Detect which cell encompasses the target text, then output its [X, Y] center coordinate. 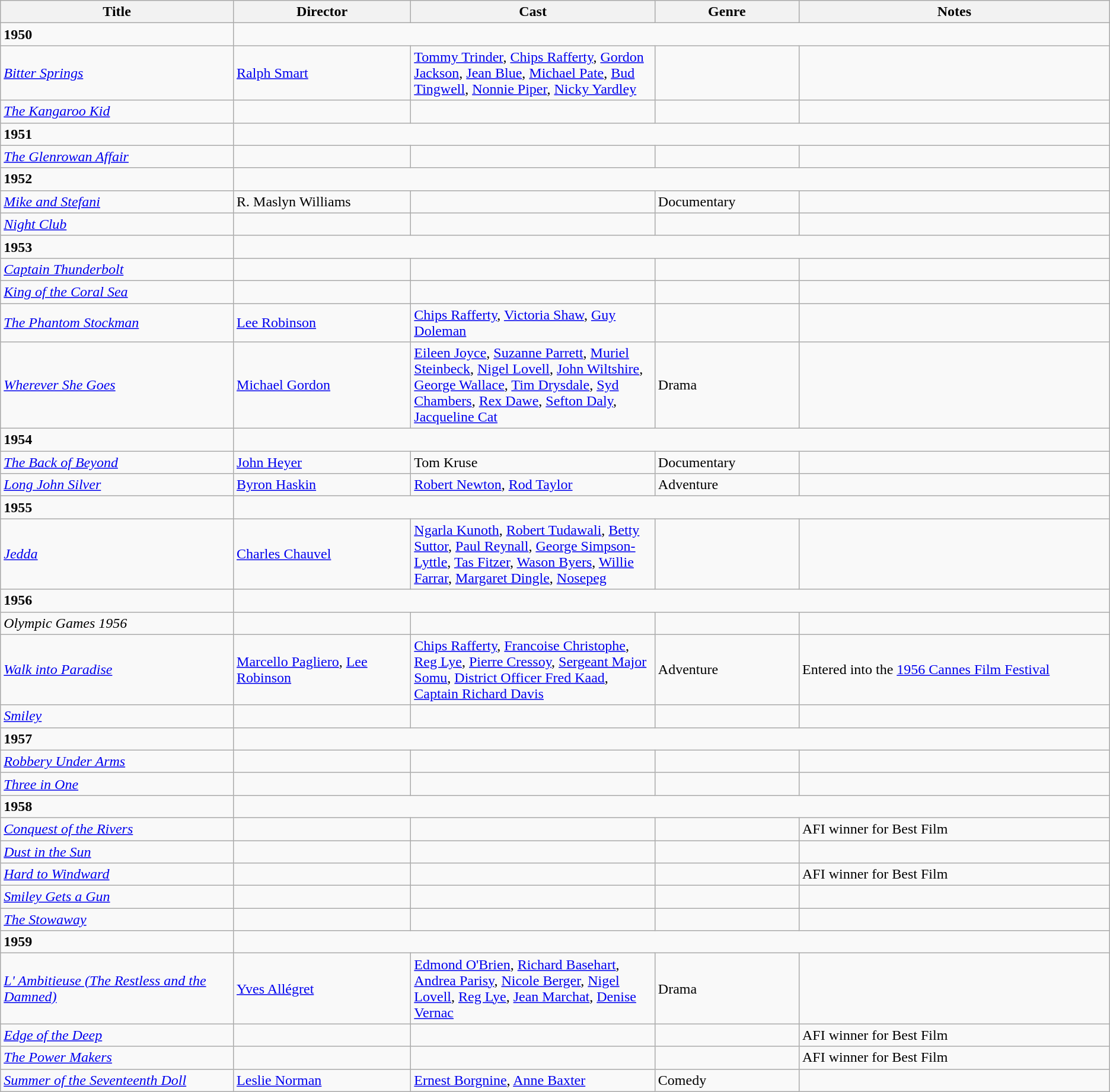
Michael Gordon [323, 385]
1958 [117, 806]
Leslie Norman [323, 1080]
Notes [954, 12]
Bitter Springs [117, 73]
Captain Thunderbolt [117, 269]
Marcello Pagliero, Lee Robinson [323, 670]
Long John Silver [117, 485]
Ngarla Kunoth, Robert Tudawali, Betty Suttor, Paul Reynall, George Simpson-Lyttle, Tas Fitzer, Wason Byers, Willie Farrar, Margaret Dingle, Nosepeg [532, 554]
Comedy [727, 1080]
Conquest of the Rivers [117, 829]
Smiley [117, 716]
Summer of the Seventeenth Doll [117, 1080]
Chips Rafferty, Francoise Christophe, Reg Lye, Pierre Cressoy, Sergeant Major Somu, District Officer Fred Kaad, Captain Richard Davis [532, 670]
1955 [117, 507]
Edmond O'Brien, Richard Basehart, Andrea Parisy, Nicole Berger, Nigel Lovell, Reg Lye, Jean Marchat, Denise Vernac [532, 989]
Tom Kruse [532, 462]
Charles Chauvel [323, 554]
The Back of Beyond [117, 462]
Entered into the 1956 Cannes Film Festival [954, 670]
The Phantom Stockman [117, 323]
Ernest Borgnine, Anne Baxter [532, 1080]
The Kangaroo Kid [117, 111]
1951 [117, 134]
Three in One [117, 784]
Lee Robinson [323, 323]
Night Club [117, 224]
Chips Rafferty, Victoria Shaw, Guy Doleman [532, 323]
Ralph Smart [323, 73]
1953 [117, 247]
Tommy Trinder, Chips Rafferty, Gordon Jackson, Jean Blue, Michael Pate, Bud Tingwell, Nonnie Piper, Nicky Yardley [532, 73]
L' Ambitieuse (The Restless and the Damned) [117, 989]
1957 [117, 739]
Cast [532, 12]
The Stowaway [117, 919]
Genre [727, 12]
Olympic Games 1956 [117, 623]
King of the Coral Sea [117, 292]
Edge of the Deep [117, 1035]
The Glenrowan Affair [117, 157]
Director [323, 12]
1956 [117, 601]
Title [117, 12]
Yves Allégret [323, 989]
Mike and Stefani [117, 202]
Smiley Gets a Gun [117, 897]
Byron Haskin [323, 485]
R. Maslyn Williams [323, 202]
Dust in the Sun [117, 852]
Walk into Paradise [117, 670]
1950 [117, 34]
1959 [117, 942]
The Power Makers [117, 1058]
Robert Newton, Rod Taylor [532, 485]
Jedda [117, 554]
John Heyer [323, 462]
1954 [117, 440]
Robbery Under Arms [117, 761]
1952 [117, 179]
Hard to Windward [117, 874]
Wherever She Goes [117, 385]
